Provide the [X, Y] coordinate of the cell's center where the given text is located.  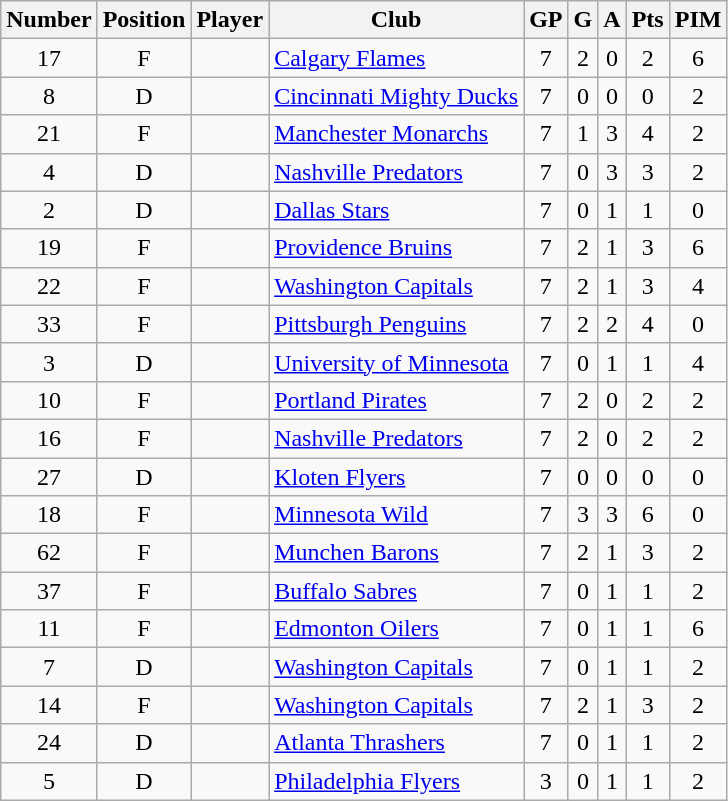
A [612, 20]
Edmonton Oilers [396, 629]
10 [49, 400]
University of Minnesota [396, 362]
Providence Bruins [396, 248]
33 [49, 324]
Cincinnati Mighty Ducks [396, 96]
21 [49, 134]
11 [49, 629]
Kloten Flyers [396, 477]
Philadelphia Flyers [396, 781]
Club [396, 20]
Number [49, 20]
5 [49, 781]
Portland Pirates [396, 400]
Pts [648, 20]
Buffalo Sabres [396, 591]
Position [144, 20]
27 [49, 477]
14 [49, 705]
62 [49, 553]
17 [49, 58]
16 [49, 438]
Atlanta Thrashers [396, 743]
Calgary Flames [396, 58]
Player [230, 20]
Manchester Monarchs [396, 134]
24 [49, 743]
19 [49, 248]
Dallas Stars [396, 210]
Munchen Barons [396, 553]
22 [49, 286]
37 [49, 591]
8 [49, 96]
Pittsburgh Penguins [396, 324]
Minnesota Wild [396, 515]
G [583, 20]
18 [49, 515]
GP [546, 20]
PIM [698, 20]
